Capture the cell that displays the provided text and extract its (X, Y) central coordinate. 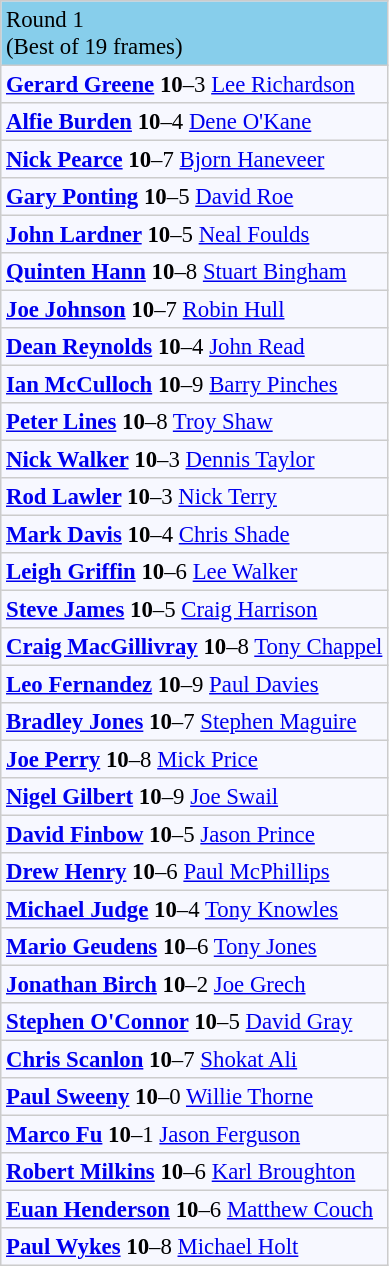
Dean Reynolds 10–4 John Read (194, 347)
Joe Perry 10–8 Mick Price (194, 759)
Steve James 10–5 Craig Harrison (194, 609)
Gary Ponting 10–5 David Roe (194, 197)
Mario Geudens 10–6 Tony Jones (194, 947)
Euan Henderson 10–6 Matthew Couch (194, 1209)
David Finbow 10–5 Jason Prince (194, 834)
Robert Milkins 10–6 Karl Broughton (194, 1172)
Paul Sweeny 10–0 Willie Thorne (194, 1097)
Jonathan Birch 10–2 Joe Grech (194, 984)
Round 1(Best of 19 frames) (194, 33)
Nick Walker 10–3 Dennis Taylor (194, 459)
Nigel Gilbert 10–9 Joe Swail (194, 797)
Marco Fu 10–1 Jason Ferguson (194, 1134)
Drew Henry 10–6 Paul McPhillips (194, 872)
Michael Judge 10–4 Tony Knowles (194, 909)
Quinten Hann 10–8 Stuart Bingham (194, 272)
Peter Lines 10–8 Troy Shaw (194, 422)
Bradley Jones 10–7 Stephen Maguire (194, 722)
John Lardner 10–5 Neal Foulds (194, 234)
Leigh Griffin 10–6 Lee Walker (194, 572)
Stephen O'Connor 10–5 David Gray (194, 1022)
Joe Johnson 10–7 Robin Hull (194, 309)
Alfie Burden 10–4 Dene O'Kane (194, 122)
Nick Pearce 10–7 Bjorn Haneveer (194, 159)
Mark Davis 10–4 Chris Shade (194, 534)
Craig MacGillivray 10–8 Tony Chappel (194, 647)
Ian McCulloch 10–9 Barry Pinches (194, 384)
Chris Scanlon 10–7 Shokat Ali (194, 1059)
Gerard Greene 10–3 Lee Richardson (194, 84)
Rod Lawler 10–3 Nick Terry (194, 497)
Leo Fernandez 10–9 Paul Davies (194, 684)
Paul Wykes 10–8 Michael Holt (194, 1247)
